Provide the (x, y) coordinate of the cell's center where the given text is located.  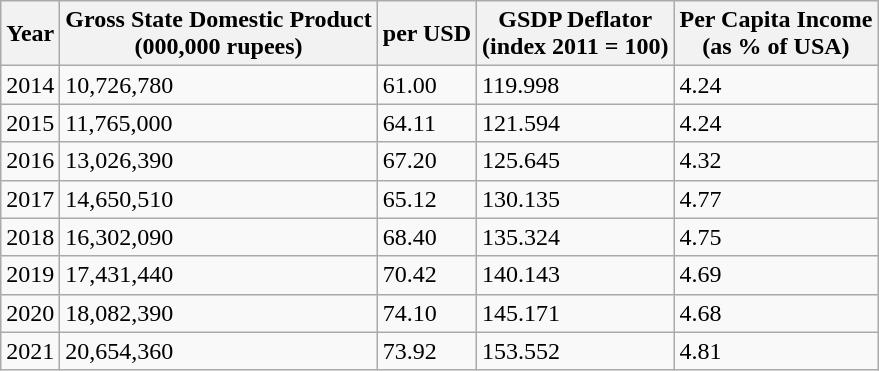
145.171 (576, 313)
4.81 (776, 351)
10,726,780 (218, 85)
135.324 (576, 237)
2016 (30, 161)
67.20 (426, 161)
4.69 (776, 275)
2015 (30, 123)
Gross State Domestic Product (000,000 rupees) (218, 34)
20,654,360 (218, 351)
74.10 (426, 313)
2020 (30, 313)
140.143 (576, 275)
61.00 (426, 85)
153.552 (576, 351)
4.68 (776, 313)
16,302,090 (218, 237)
2019 (30, 275)
2017 (30, 199)
Year (30, 34)
2014 (30, 85)
14,650,510 (218, 199)
Per Capita Income(as % of USA) (776, 34)
2018 (30, 237)
per USD (426, 34)
13,026,390 (218, 161)
17,431,440 (218, 275)
73.92 (426, 351)
125.645 (576, 161)
4.32 (776, 161)
4.75 (776, 237)
119.998 (576, 85)
65.12 (426, 199)
2021 (30, 351)
18,082,390 (218, 313)
GSDP Deflator (index 2011 = 100) (576, 34)
68.40 (426, 237)
64.11 (426, 123)
4.77 (776, 199)
121.594 (576, 123)
130.135 (576, 199)
70.42 (426, 275)
11,765,000 (218, 123)
